From the cell containing the given text, extract its center point as [x, y] coordinate. 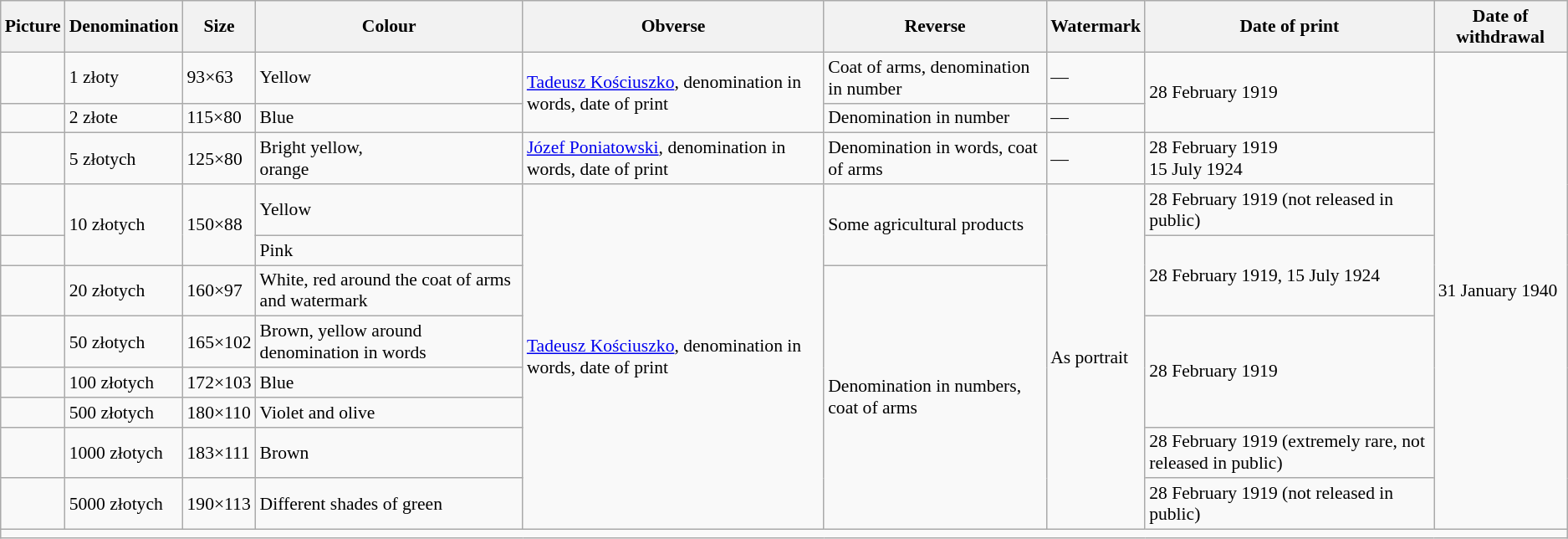
183×111 [219, 452]
Denomination [124, 27]
Denomination in words, coat of arms [935, 159]
10 złotych [124, 224]
Violet and olive [390, 413]
Some agricultural products [935, 224]
1 złoty [124, 77]
Bright yellow,orange [390, 159]
Denomination in numbers, coat of arms [935, 398]
50 złotych [124, 341]
White, red around the coat of arms and watermark [390, 291]
1000 złotych [124, 452]
Size [219, 27]
Brown [390, 452]
115×80 [219, 118]
Pink [390, 250]
Józef Poniatowski, denomination in words, date of print [673, 159]
180×110 [219, 413]
5000 złotych [124, 504]
Colour [390, 27]
Different shades of green [390, 504]
Date of print [1290, 27]
160×97 [219, 291]
28 February 191915 July 1924 [1290, 159]
28 February 1919 (extremely rare, not released in public) [1290, 452]
172×103 [219, 382]
28 February 1919, 15 July 1924 [1290, 276]
5 złotych [124, 159]
150×88 [219, 224]
165×102 [219, 341]
125×80 [219, 159]
500 złotych [124, 413]
100 złotych [124, 382]
Reverse [935, 27]
Coat of arms, denomination in number [935, 77]
Watermark [1096, 27]
20 złotych [124, 291]
As portrait [1096, 357]
Date of withdrawal [1500, 27]
2 złote [124, 118]
Picture [33, 27]
Denomination in number [935, 118]
31 January 1940 [1500, 290]
Brown, yellow around denomination in words [390, 341]
190×113 [219, 504]
93×63 [219, 77]
Obverse [673, 27]
